Detect which cell encompasses the target text, then output its [X, Y] center coordinate. 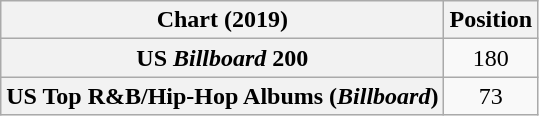
US Billboard 200 [222, 58]
US Top R&B/Hip-Hop Albums (Billboard) [222, 96]
73 [491, 96]
Position [491, 20]
180 [491, 58]
Chart (2019) [222, 20]
